Return the [x, y] coordinate for the center point of the cell that contains the specified text.  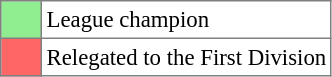
Relegated to the First Division [186, 57]
League champion [186, 20]
